Find where the given text appears and provide that cell's center as [x, y] coordinate. 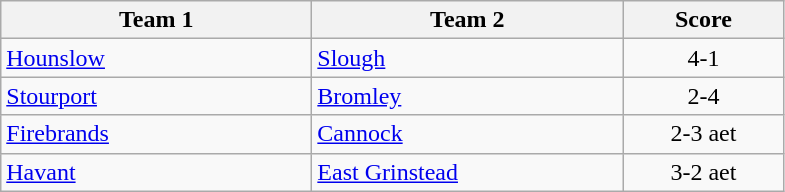
3-2 aet [704, 172]
Hounslow [156, 58]
Firebrands [156, 134]
Cannock [468, 134]
4-1 [704, 58]
Bromley [468, 96]
Slough [468, 58]
Stourport [156, 96]
Team 2 [468, 20]
Team 1 [156, 20]
2-3 aet [704, 134]
East Grinstead [468, 172]
Havant [156, 172]
Score [704, 20]
2-4 [704, 96]
